Extract the [x, y] coordinate from the center of the cell holding the provided text.  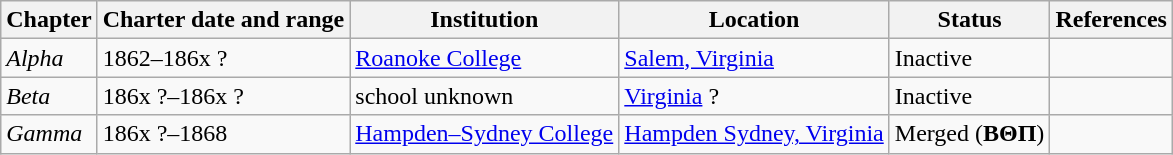
school unknown [484, 96]
Charter date and range [224, 20]
Alpha [49, 58]
Merged (ΒΘΠ) [970, 134]
Roanoke College [484, 58]
186x ?–186x ? [224, 96]
1862–186x ? [224, 58]
Institution [484, 20]
Beta [49, 96]
Chapter [49, 20]
186x ?–1868 [224, 134]
Hampden Sydney, Virginia [754, 134]
Status [970, 20]
Gamma [49, 134]
References [1112, 20]
Virginia ? [754, 96]
Hampden–Sydney College [484, 134]
Location [754, 20]
Salem, Virginia [754, 58]
